Determine the (X, Y) coordinate at the center of the cell enclosing the given text.  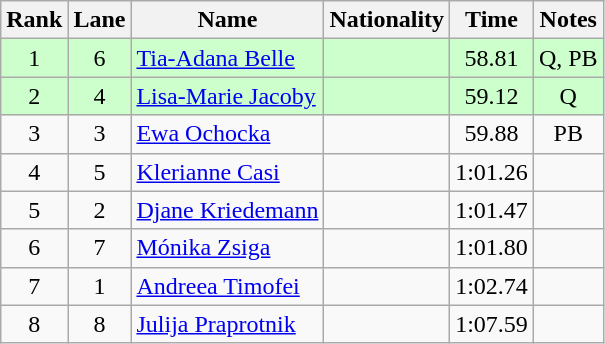
Name (228, 20)
58.81 (492, 58)
Nationality (387, 20)
Lisa-Marie Jacoby (228, 96)
Q, PB (568, 58)
1:07.59 (492, 324)
1:01.26 (492, 172)
Mónika Zsiga (228, 248)
59.12 (492, 96)
Q (568, 96)
Lane (100, 20)
1:01.47 (492, 210)
1:01.80 (492, 248)
Klerianne Casi (228, 172)
Julija Praprotnik (228, 324)
Notes (568, 20)
Ewa Ochocka (228, 134)
Rank (34, 20)
Andreea Timofei (228, 286)
Time (492, 20)
1:02.74 (492, 286)
Djane Kriedemann (228, 210)
Tia-Adana Belle (228, 58)
59.88 (492, 134)
PB (568, 134)
